Find where the given text appears and provide that cell's center as [x, y] coordinate. 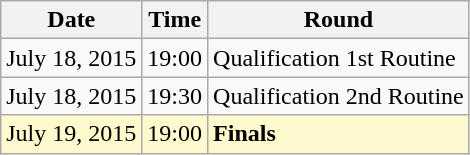
19:30 [175, 96]
Time [175, 20]
Date [72, 20]
Qualification 2nd Routine [339, 96]
Finals [339, 134]
Round [339, 20]
July 19, 2015 [72, 134]
Qualification 1st Routine [339, 58]
